Provide the (X, Y) coordinate of the cell's center where the given text is located.  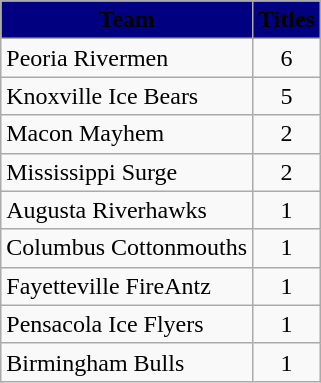
5 (287, 96)
Mississippi Surge (127, 172)
Knoxville Ice Bears (127, 96)
Team (127, 20)
Augusta Riverhawks (127, 210)
Fayetteville FireAntz (127, 286)
Titles (287, 20)
Peoria Rivermen (127, 58)
Birmingham Bulls (127, 362)
6 (287, 58)
Macon Mayhem (127, 134)
Columbus Cottonmouths (127, 248)
Pensacola Ice Flyers (127, 324)
